Output the (X, Y) coordinate of the center of the cell containing the given text.  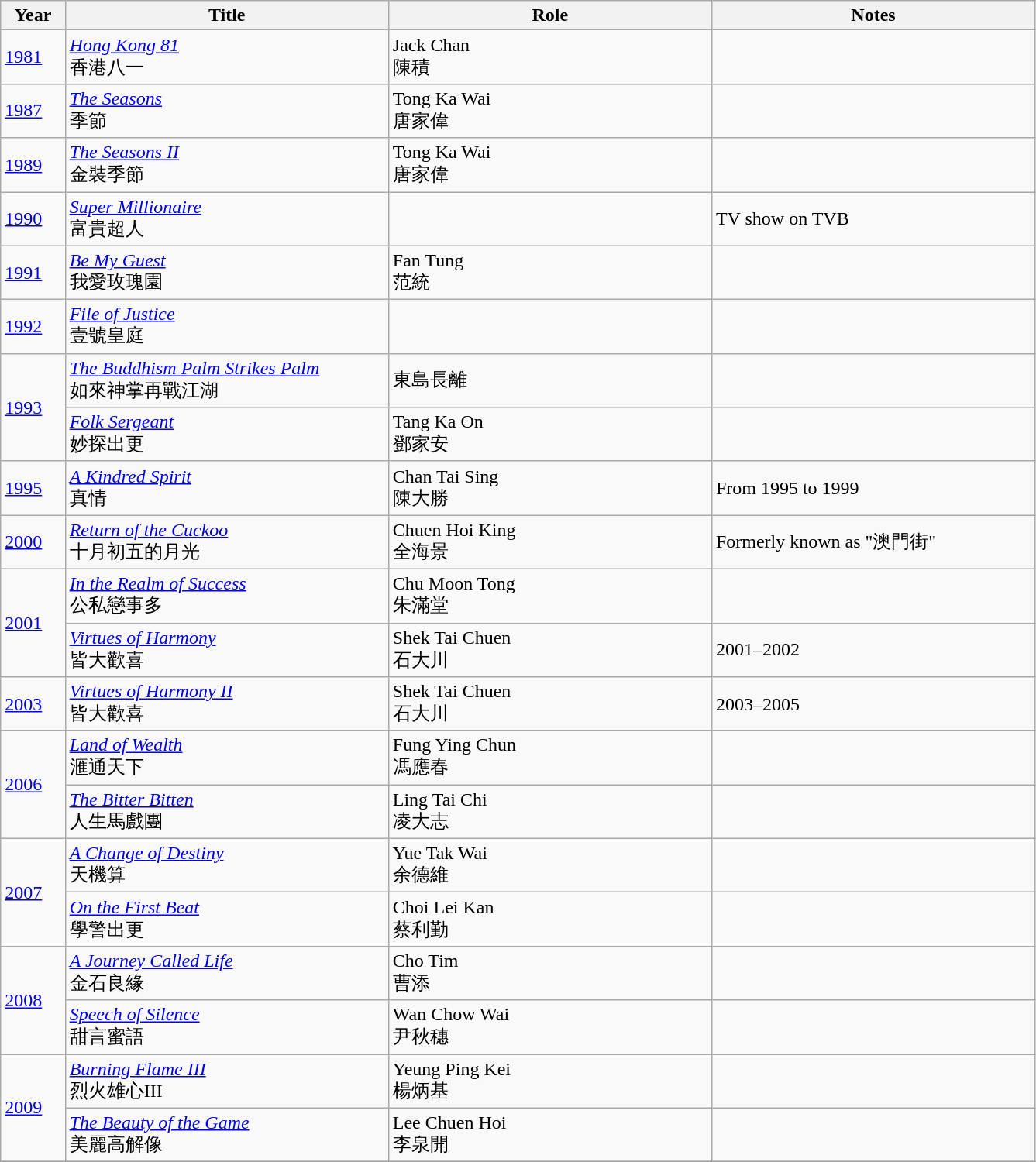
1992 (33, 327)
2007 (33, 892)
Title (226, 15)
1981 (33, 57)
2008 (33, 999)
Chan Tai Sing陳大勝 (550, 488)
The Seasons季節 (226, 111)
2003 (33, 704)
Folk Sergeant妙探出更 (226, 435)
Jack Chan陳積 (550, 57)
Cho Tim曹添 (550, 973)
Tang Ka On鄧家安 (550, 435)
Wan Chow Wai尹秋穗 (550, 1027)
Choi Lei Kan蔡利勤 (550, 920)
The Seasons II金裝季節 (226, 165)
1995 (33, 488)
1990 (33, 219)
In the Realm of Success公私戀事多 (226, 596)
The Bitter Bitten人生馬戲團 (226, 812)
The Beauty of the Game美麗高解像 (226, 1135)
2001–2002 (873, 650)
File of Justice壹號皇庭 (226, 327)
A Kindred Spirit真情 (226, 488)
2000 (33, 542)
2003–2005 (873, 704)
Notes (873, 15)
2006 (33, 784)
1993 (33, 407)
Chu Moon Tong朱滿堂 (550, 596)
1987 (33, 111)
Year (33, 15)
2009 (33, 1108)
Virtues of Harmony皆大歡喜 (226, 650)
Formerly known as "澳門街" (873, 542)
1991 (33, 273)
1989 (33, 165)
Role (550, 15)
Lee Chuen Hoi李泉開 (550, 1135)
東島長離 (550, 380)
From 1995 to 1999 (873, 488)
TV show on TVB (873, 219)
Chuen Hoi King全海景 (550, 542)
Ling Tai Chi凌大志 (550, 812)
Hong Kong 81香港八一 (226, 57)
2001 (33, 623)
A Change of Destiny天機算 (226, 865)
Fung Ying Chun馮應春 (550, 758)
Land of Wealth滙通天下 (226, 758)
Yue Tak Wai余德維 (550, 865)
Be My Guest我愛玫瑰園 (226, 273)
On the First Beat學警出更 (226, 920)
Fan Tung范統 (550, 273)
A Journey Called Life金石良緣 (226, 973)
Burning Flame III烈火雄心III (226, 1081)
Yeung Ping Kei楊炳基 (550, 1081)
Return of the Cuckoo十月初五的月光 (226, 542)
Virtues of Harmony II皆大歡喜 (226, 704)
The Buddhism Palm Strikes Palm如來神掌再戰江湖 (226, 380)
Super Millionaire富貴超人 (226, 219)
Speech of Silence甜言蜜語 (226, 1027)
